Find where the given text appears and provide that cell's center as [x, y] coordinate. 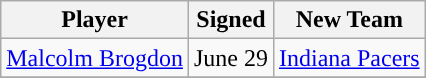
New Team [350, 20]
Player [95, 20]
Indiana Pacers [350, 58]
June 29 [230, 58]
Signed [230, 20]
Malcolm Brogdon [95, 58]
